For the text-containing cell, return its midpoint in (x, y) coordinate format. 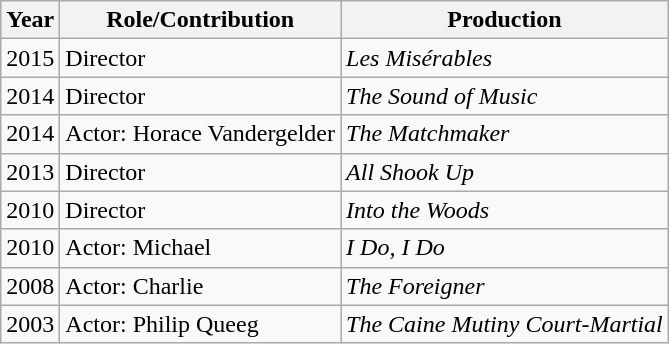
The Caine Mutiny Court-Martial (505, 324)
2008 (30, 286)
2003 (30, 324)
The Sound of Music (505, 96)
Actor: Michael (200, 248)
2015 (30, 58)
The Matchmaker (505, 134)
2013 (30, 172)
Into the Woods (505, 210)
Actor: Philip Queeg (200, 324)
All Shook Up (505, 172)
Role/Contribution (200, 20)
The Foreigner (505, 286)
Year (30, 20)
I Do, I Do (505, 248)
Les Misérables (505, 58)
Actor: Horace Vandergelder (200, 134)
Production (505, 20)
Actor: Charlie (200, 286)
